For the text-containing cell, return its midpoint in [X, Y] coordinate format. 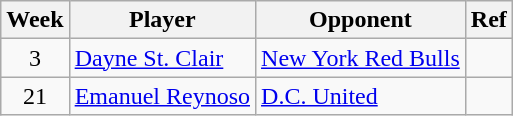
D.C. United [361, 96]
Player [162, 20]
Emanuel Reynoso [162, 96]
Ref [488, 20]
Opponent [361, 20]
21 [35, 96]
Week [35, 20]
New York Red Bulls [361, 58]
3 [35, 58]
Dayne St. Clair [162, 58]
